Provide the [x, y] coordinate of the cell's center where the given text is located.  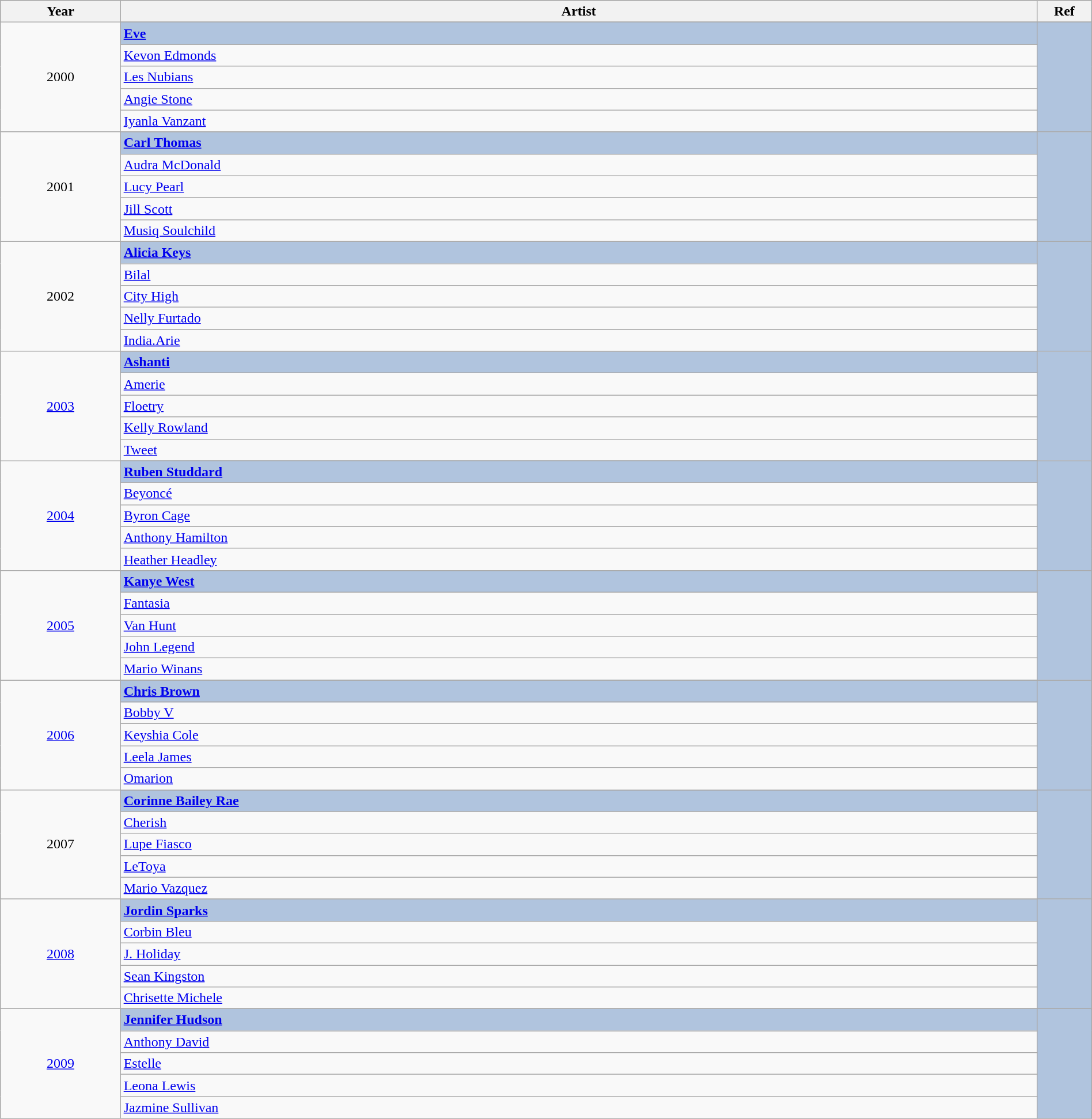
Corinne Bailey Rae [578, 801]
Mario Winans [578, 669]
Heather Headley [578, 559]
Kanye West [578, 581]
LeToya [578, 866]
Amerie [578, 384]
Beyoncé [578, 494]
Artist [578, 12]
Anthony David [578, 1042]
Leela James [578, 757]
Jill Scott [578, 208]
2003 [60, 406]
Year [60, 12]
Byron Cage [578, 515]
Chrisette Michele [578, 998]
2008 [60, 954]
2005 [60, 625]
2004 [60, 515]
Lupe Fiasco [578, 844]
Ruben Studdard [578, 472]
Kevon Edmonds [578, 55]
Alicia Keys [578, 252]
Iyanla Vanzant [578, 121]
Anthony Hamilton [578, 537]
India.Arie [578, 340]
Keyshia Cole [578, 735]
Eve [578, 33]
Cherish [578, 822]
Les Nubians [578, 77]
2000 [60, 77]
Estelle [578, 1064]
Omarion [578, 779]
Mario Vazquez [578, 888]
Fantasia [578, 603]
City High [578, 297]
Ashanti [578, 362]
J. Holiday [578, 954]
Jordin Sparks [578, 910]
2001 [60, 187]
Kelly Rowland [578, 428]
Jazmine Sullivan [578, 1107]
Musiq Soulchild [578, 230]
Angie Stone [578, 99]
Van Hunt [578, 625]
2006 [60, 735]
Bilal [578, 275]
2009 [60, 1064]
2007 [60, 844]
Lucy Pearl [578, 187]
Carl Thomas [578, 143]
Jennifer Hudson [578, 1020]
Ref [1064, 12]
Bobby V [578, 713]
Leona Lewis [578, 1086]
Sean Kingston [578, 976]
Corbin Bleu [578, 932]
Audra McDonald [578, 165]
Floetry [578, 406]
2002 [60, 296]
John Legend [578, 647]
Chris Brown [578, 691]
Tweet [578, 450]
Nelly Furtado [578, 318]
